Provide the [x, y] coordinate of the cell's center where the given text is located.  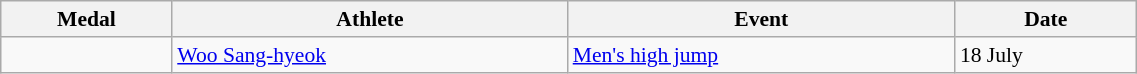
Athlete [370, 19]
Date [1046, 19]
18 July [1046, 55]
Men's high jump [762, 55]
Woo Sang-hyeok [370, 55]
Medal [86, 19]
Event [762, 19]
